Return [x, y] of the center of cell containing provided text 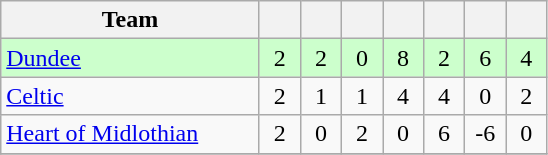
Dundee [130, 58]
Heart of Midlothian [130, 134]
Celtic [130, 96]
8 [402, 58]
Team [130, 20]
-6 [486, 134]
